Locate the cell with the specified text and output its (X, Y) center coordinate. 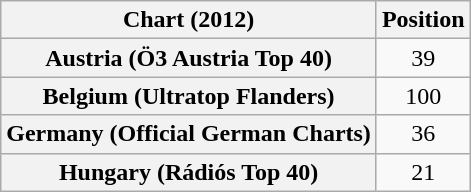
21 (423, 172)
39 (423, 58)
Chart (2012) (189, 20)
36 (423, 134)
Position (423, 20)
100 (423, 96)
Germany (Official German Charts) (189, 134)
Hungary (Rádiós Top 40) (189, 172)
Austria (Ö3 Austria Top 40) (189, 58)
Belgium (Ultratop Flanders) (189, 96)
